Find where the given text appears and provide that cell's center as (x, y) coordinate. 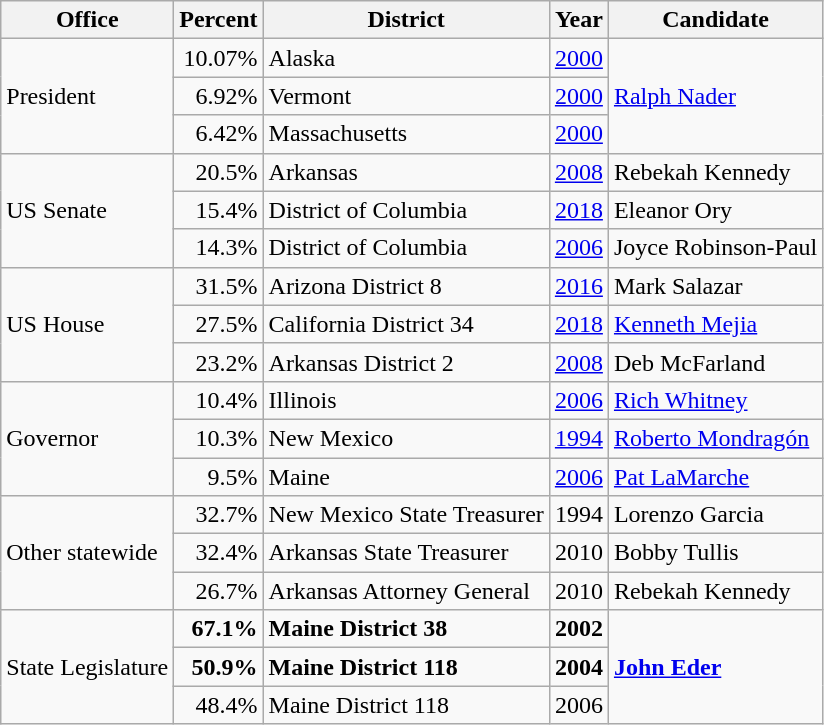
Ralph Nader (715, 96)
Alaska (406, 58)
Maine District 38 (406, 629)
10.3% (218, 438)
Governor (88, 438)
Illinois (406, 400)
Vermont (406, 96)
Other statewide (88, 553)
10.07% (218, 58)
67.1% (218, 629)
6.42% (218, 134)
Candidate (715, 20)
District (406, 20)
Pat LaMarche (715, 477)
Arkansas (406, 172)
John Eder (715, 667)
Arkansas Attorney General (406, 591)
Arizona District 8 (406, 286)
15.4% (218, 210)
26.7% (218, 591)
2016 (578, 286)
Rich Whitney (715, 400)
27.5% (218, 324)
Massachusetts (406, 134)
6.92% (218, 96)
23.2% (218, 362)
48.4% (218, 705)
Roberto Mondragón (715, 438)
Kenneth Mejia (715, 324)
Deb McFarland (715, 362)
Maine (406, 477)
2004 (578, 667)
Arkansas State Treasurer (406, 553)
Percent (218, 20)
Eleanor Ory (715, 210)
50.9% (218, 667)
2002 (578, 629)
State Legislature (88, 667)
New Mexico State Treasurer (406, 515)
32.7% (218, 515)
President (88, 96)
14.3% (218, 248)
32.4% (218, 553)
Lorenzo Garcia (715, 515)
10.4% (218, 400)
20.5% (218, 172)
31.5% (218, 286)
California District 34 (406, 324)
Office (88, 20)
US Senate (88, 210)
Bobby Tullis (715, 553)
9.5% (218, 477)
Mark Salazar (715, 286)
Joyce Robinson-Paul (715, 248)
Year (578, 20)
Arkansas District 2 (406, 362)
US House (88, 324)
New Mexico (406, 438)
